Locate the cell with the specified text and output its [X, Y] center coordinate. 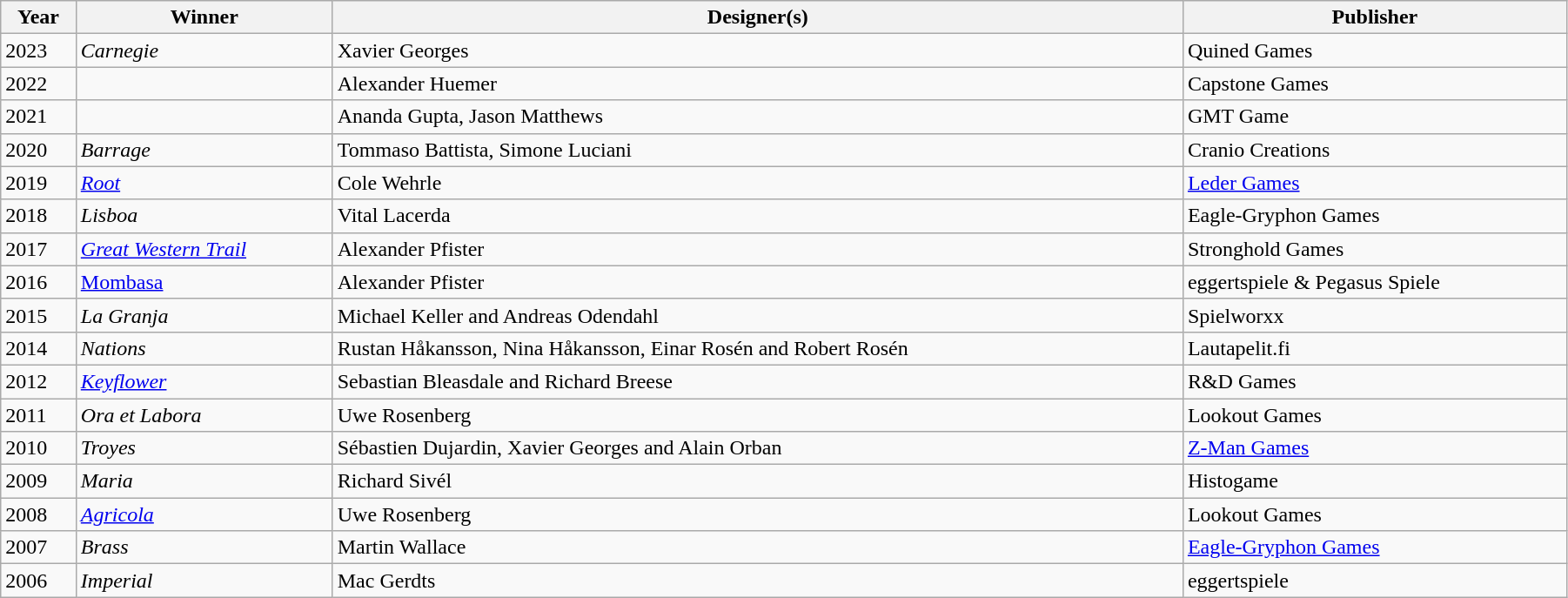
La Granja [204, 315]
Great Western Trail [204, 249]
Stronghold Games [1375, 249]
Z-Man Games [1375, 448]
Lautapelit.fi [1375, 348]
Lisboa [204, 216]
Carnegie [204, 50]
Root [204, 183]
2021 [38, 117]
Sébastien Dujardin, Xavier Georges and Alain Orban [757, 448]
Publisher [1375, 17]
Ananda Gupta, Jason Matthews [757, 117]
Alexander Huemer [757, 84]
2012 [38, 381]
Keyflower [204, 381]
Ora et Labora [204, 415]
2023 [38, 50]
2014 [38, 348]
Tommaso Battista, Simone Luciani [757, 150]
Capstone Games [1375, 84]
2008 [38, 514]
Sebastian Bleasdale and Richard Breese [757, 381]
2006 [38, 581]
2009 [38, 481]
2019 [38, 183]
2007 [38, 548]
Winner [204, 17]
Agricola [204, 514]
Brass [204, 548]
Histogame [1375, 481]
2015 [38, 315]
Richard Sivél [757, 481]
Troyes [204, 448]
Quined Games [1375, 50]
Cole Wehrle [757, 183]
Maria [204, 481]
Vital Lacerda [757, 216]
2016 [38, 282]
Designer(s) [757, 17]
Mombasa [204, 282]
Leder Games [1375, 183]
Rustan Håkansson, Nina Håkansson, Einar Rosén and Robert Rosén [757, 348]
Year [38, 17]
eggertspiele & Pegasus Spiele [1375, 282]
Spielworxx [1375, 315]
Cranio Creations [1375, 150]
Mac Gerdts [757, 581]
2022 [38, 84]
2017 [38, 249]
Martin Wallace [757, 548]
Nations [204, 348]
Michael Keller and Andreas Odendahl [757, 315]
Xavier Georges [757, 50]
Imperial [204, 581]
Barrage [204, 150]
2010 [38, 448]
eggertspiele [1375, 581]
R&D Games [1375, 381]
GMT Game [1375, 117]
2011 [38, 415]
2020 [38, 150]
2018 [38, 216]
